Locate the cell with the specified text and output its [x, y] center coordinate. 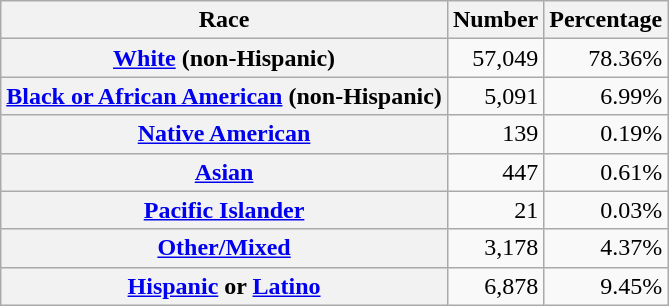
Hispanic or Latino [224, 286]
Pacific Islander [224, 210]
447 [495, 172]
Other/Mixed [224, 248]
139 [495, 134]
Number [495, 20]
4.37% [606, 248]
0.03% [606, 210]
6,878 [495, 286]
6.99% [606, 96]
Race [224, 20]
Black or African American (non-Hispanic) [224, 96]
3,178 [495, 248]
Asian [224, 172]
78.36% [606, 58]
0.19% [606, 134]
9.45% [606, 286]
0.61% [606, 172]
Percentage [606, 20]
Native American [224, 134]
White (non-Hispanic) [224, 58]
21 [495, 210]
5,091 [495, 96]
57,049 [495, 58]
